Extract the [x, y] coordinate from the center of the cell holding the provided text.  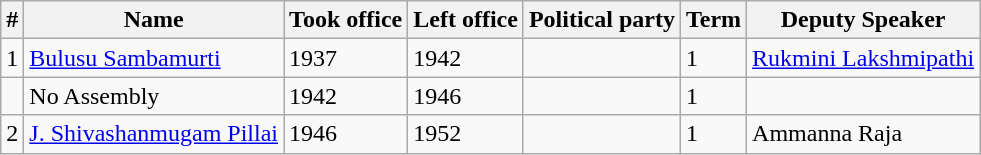
Left office [466, 20]
Name [154, 20]
J. Shivashanmugam Pillai [154, 134]
1937 [346, 58]
# [12, 20]
Rukmini Lakshmipathi [864, 58]
No Assembly [154, 96]
Took office [346, 20]
Political party [602, 20]
1952 [466, 134]
Bulusu Sambamurti [154, 58]
2 [12, 134]
Ammanna Raja [864, 134]
Deputy Speaker [864, 20]
Term [713, 20]
